Identify which cell holds the provided text, then report its (x, y) central coordinate. 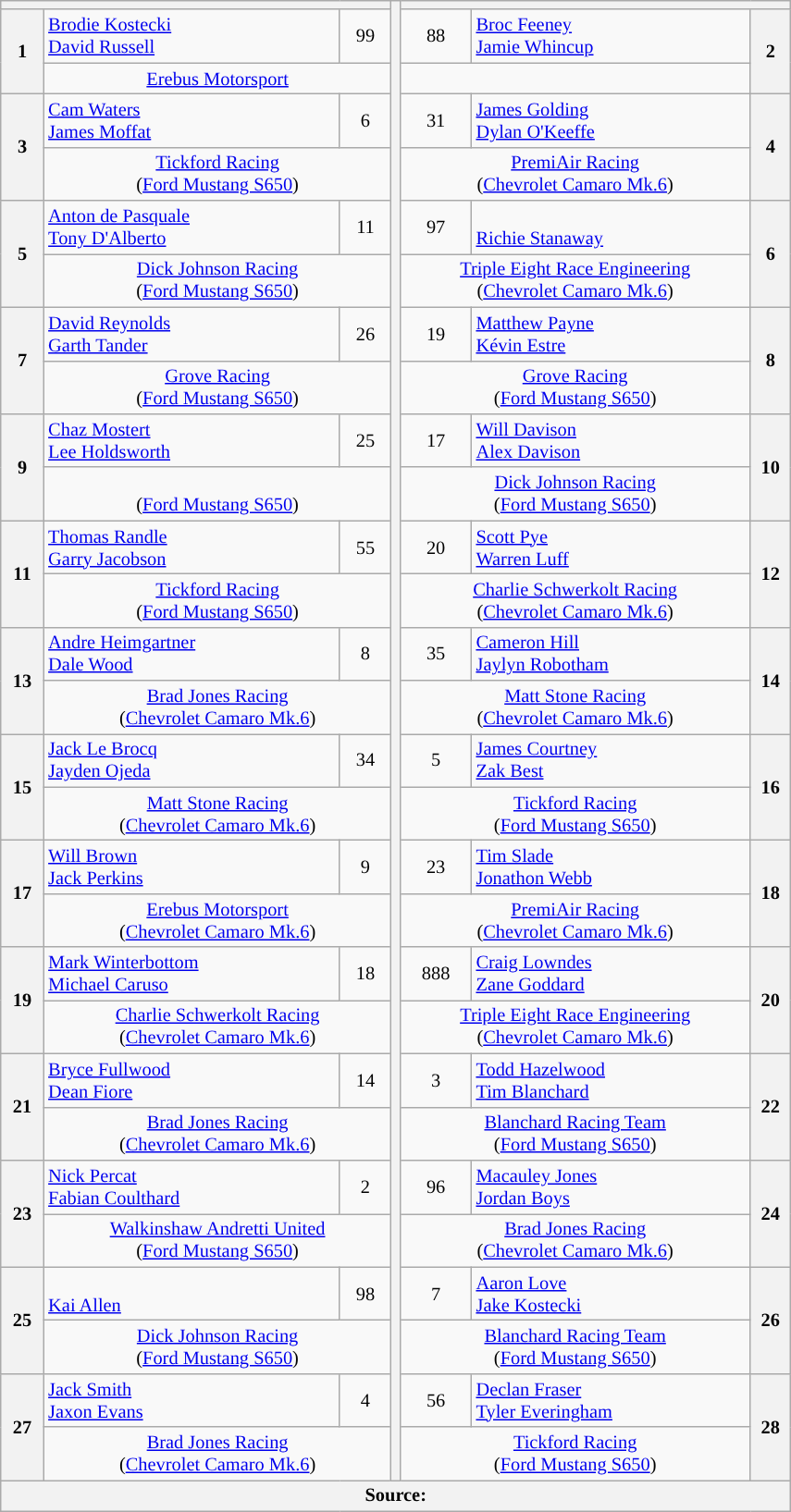
Will Davison Alex Davison (611, 440)
1 (22, 52)
31 (437, 120)
10 (771, 466)
35 (437, 654)
Erebus Motorsport(Chevrolet Camaro Mk.6) (217, 920)
Brodie Kostecki David Russell (192, 36)
Tim Slade Jonathon Webb (611, 867)
88 (437, 36)
David Reynolds Garth Tander (192, 334)
22 (771, 1106)
Source: (396, 1495)
13 (22, 681)
55 (365, 547)
Declan Fraser Tyler Everingham (611, 1400)
Jack Le Brocq Jayden Ojeda (192, 760)
Cam Waters James Moffat (192, 120)
Chaz Mostert Lee Holdsworth (192, 440)
28 (771, 1426)
12 (771, 573)
James Golding Dylan O'Keeffe (611, 120)
Andre Heimgartner Dale Wood (192, 654)
Matthew Payne Kévin Estre (611, 334)
Richie Stanaway (611, 227)
Will Brown Jack Perkins (192, 867)
24 (771, 1213)
56 (437, 1400)
888 (437, 974)
15 (22, 786)
99 (365, 36)
(Ford Mustang S650) (217, 494)
Cameron Hill Jaylyn Robotham (611, 654)
96 (437, 1186)
Mark Winterbottom Michael Caruso (192, 974)
98 (365, 1294)
Craig Lowndes Zane Goddard (611, 974)
Broc Feeney Jamie Whincup (611, 36)
97 (437, 227)
Walkinshaw Andretti United(Ford Mustang S650) (217, 1240)
Scott Pye Warren Luff (611, 547)
16 (771, 786)
James Courtney Zak Best (611, 760)
27 (22, 1426)
Anton de Pasquale Tony D'Alberto (192, 227)
Todd Hazelwood Tim Blanchard (611, 1080)
21 (22, 1106)
Bryce Fullwood Dean Fiore (192, 1080)
Jack Smith Jaxon Evans (192, 1400)
Macauley Jones Jordan Boys (611, 1186)
Kai Allen (192, 1294)
34 (365, 760)
Nick Percat Fabian Coulthard (192, 1186)
Thomas Randle Garry Jacobson (192, 547)
Aaron Love Jake Kostecki (611, 1294)
Erebus Motorsport (217, 79)
